Return the (x, y) coordinate for the center point of the cell that contains the specified text.  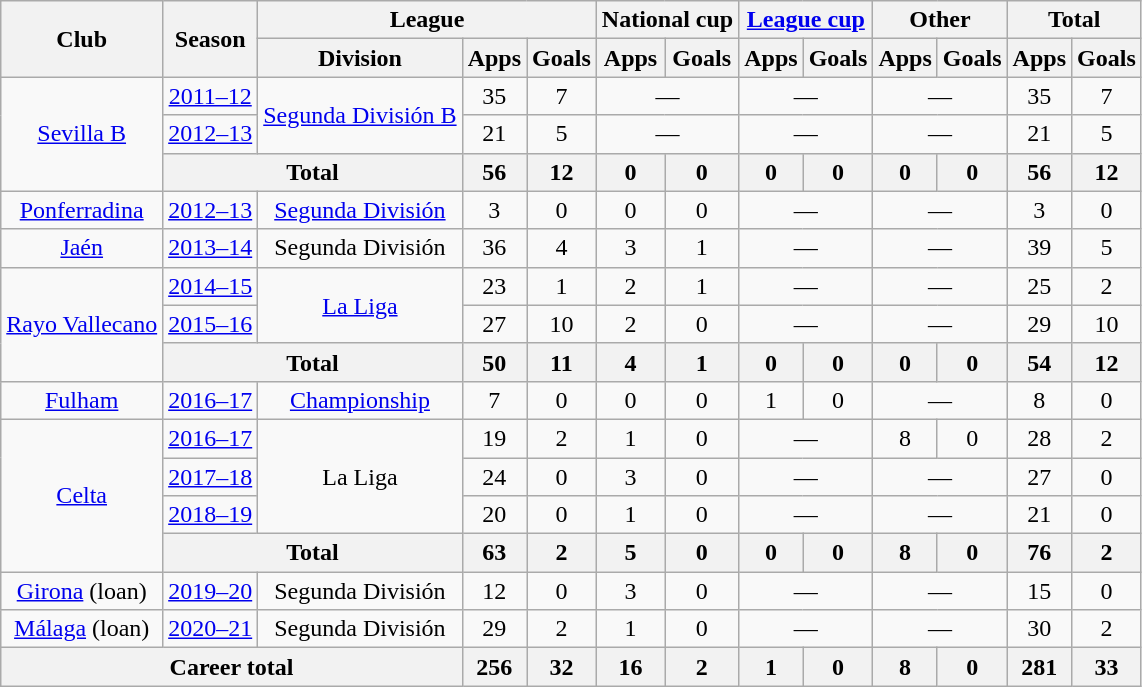
19 (494, 438)
2014–15 (210, 286)
256 (494, 667)
32 (562, 667)
63 (494, 553)
2011–12 (210, 96)
League cup (806, 20)
20 (494, 515)
24 (494, 477)
Sevilla B (82, 134)
League (428, 20)
16 (630, 667)
Season (210, 39)
2020–21 (210, 629)
Málaga (loan) (82, 629)
25 (1039, 286)
281 (1039, 667)
54 (1039, 362)
76 (1039, 553)
National cup (667, 20)
33 (1107, 667)
Jaén (82, 248)
2017–18 (210, 477)
23 (494, 286)
50 (494, 362)
28 (1039, 438)
Segunda División B (360, 115)
Rayo Vallecano (82, 324)
Fulham (82, 400)
2015–16 (210, 324)
Other (940, 20)
2018–19 (210, 515)
Career total (232, 667)
Championship (360, 400)
39 (1039, 248)
2019–20 (210, 591)
Celta (82, 495)
Club (82, 39)
2013–14 (210, 248)
30 (1039, 629)
Division (360, 58)
Girona (loan) (82, 591)
Ponferradina (82, 210)
36 (494, 248)
15 (1039, 591)
11 (562, 362)
